Extract the [X, Y] coordinate from the center of the cell holding the provided text.  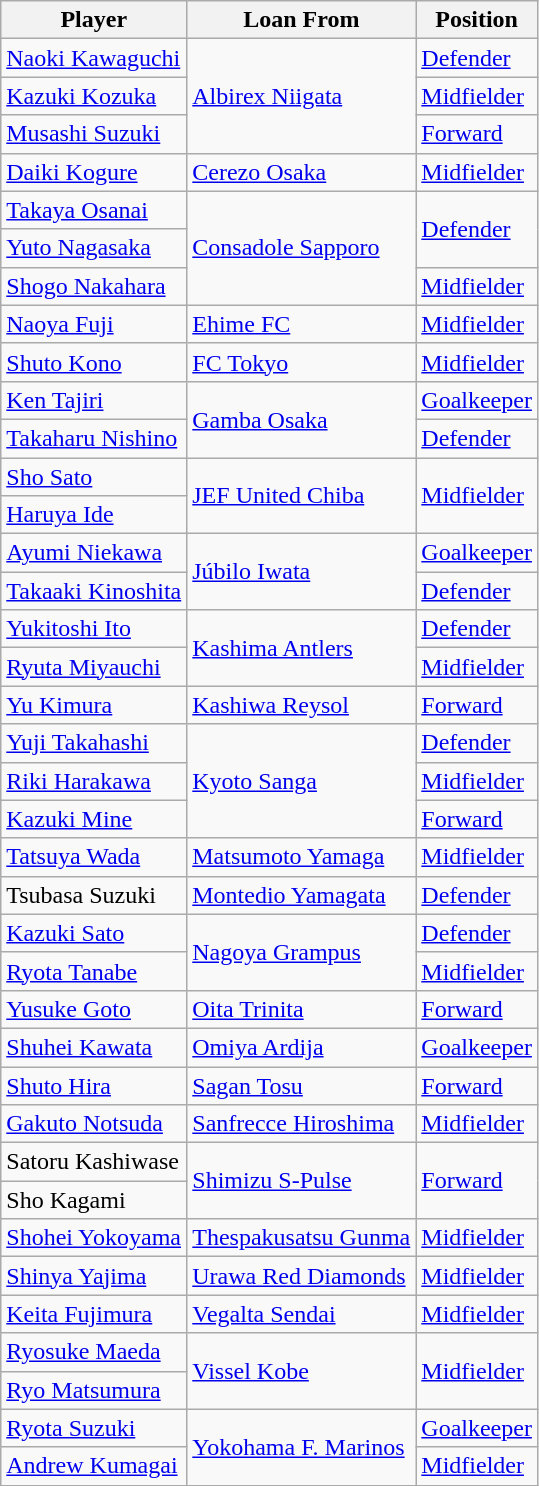
Yuji Takahashi [94, 743]
Sanfrecce Hiroshima [302, 1124]
Sagan Tosu [302, 1085]
Nagoya Grampus [302, 952]
Player [94, 20]
Ayumi Niekawa [94, 553]
Yokohama F. Marinos [302, 1447]
Montedio Yamagata [302, 895]
Ryo Matsumura [94, 1390]
Riki Harakawa [94, 781]
Musashi Suzuki [94, 134]
Ryota Suzuki [94, 1428]
Shuhei Kawata [94, 1047]
Shuto Kono [94, 362]
Yu Kimura [94, 705]
Kazuki Mine [94, 819]
Sho Sato [94, 477]
Naoki Kawaguchi [94, 58]
Gakuto Notsuda [94, 1124]
Tsubasa Suzuki [94, 895]
Kyoto Sanga [302, 781]
Haruya Ide [94, 515]
Matsumoto Yamaga [302, 857]
Ryosuke Maeda [94, 1352]
Albirex Niigata [302, 96]
Omiya Ardija [302, 1047]
Cerezo Osaka [302, 172]
Gamba Osaka [302, 419]
Thespakusatsu Gunma [302, 1238]
Daiki Kogure [94, 172]
Position [477, 20]
Ryota Tanabe [94, 971]
Ryuta Miyauchi [94, 667]
Loan From [302, 20]
Júbilo Iwata [302, 572]
Shinya Yajima [94, 1276]
Kashima Antlers [302, 648]
Satoru Kashiwase [94, 1162]
Naoya Fuji [94, 324]
Kashiwa Reysol [302, 705]
Consadole Sapporo [302, 248]
Shimizu S-Pulse [302, 1181]
Takaaki Kinoshita [94, 591]
Tatsuya Wada [94, 857]
Kazuki Sato [94, 933]
Shohei Yokoyama [94, 1238]
Sho Kagami [94, 1200]
Kazuki Kozuka [94, 96]
FC Tokyo [302, 362]
Ken Tajiri [94, 400]
Vissel Kobe [302, 1371]
Urawa Red Diamonds [302, 1276]
Andrew Kumagai [94, 1466]
JEF United Chiba [302, 496]
Yusuke Goto [94, 1009]
Keita Fujimura [94, 1314]
Shuto Hira [94, 1085]
Vegalta Sendai [302, 1314]
Oita Trinita [302, 1009]
Takaharu Nishino [94, 438]
Takaya Osanai [94, 210]
Ehime FC [302, 324]
Yuto Nagasaka [94, 248]
Shogo Nakahara [94, 286]
Yukitoshi Ito [94, 629]
